Provide the [X, Y] coordinate of the cell's center where the given text is located.  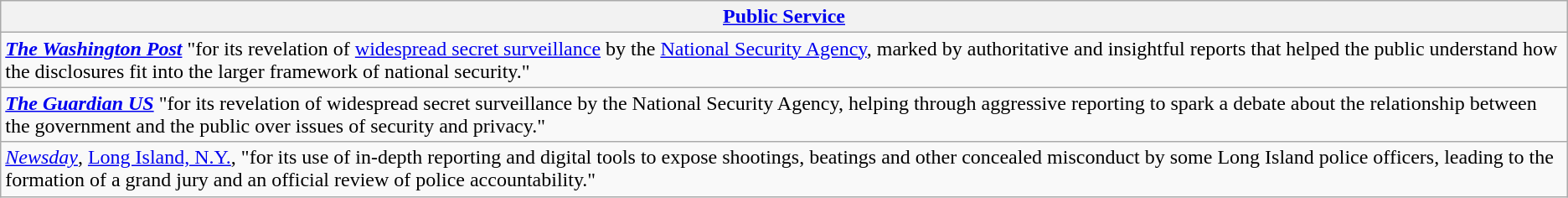
Public Service [784, 17]
